Pinpoint the cell where the given text exists, returning its (X, Y) midpoint coordinate. 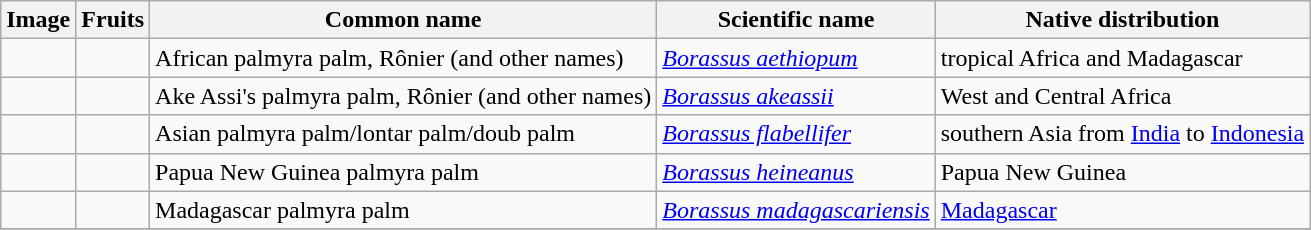
Common name (404, 20)
Borassus akeassii (796, 96)
Madagascar (1122, 210)
tropical Africa and Madagascar (1122, 58)
Borassus aethiopum (796, 58)
Image (38, 20)
Scientific name (796, 20)
African palmyra palm, Rônier (and other names) (404, 58)
Borassus flabellifer (796, 134)
Papua New Guinea palmyra palm (404, 172)
Fruits (113, 20)
Papua New Guinea (1122, 172)
southern Asia from India to Indonesia (1122, 134)
Asian palmyra palm/lontar palm/doub palm (404, 134)
Madagascar palmyra palm (404, 210)
Borassus madagascariensis (796, 210)
Borassus heineanus (796, 172)
Native distribution (1122, 20)
Ake Assi's palmyra palm, Rônier (and other names) (404, 96)
West and Central Africa (1122, 96)
